Find where the given text appears and provide that cell's center as (x, y) coordinate. 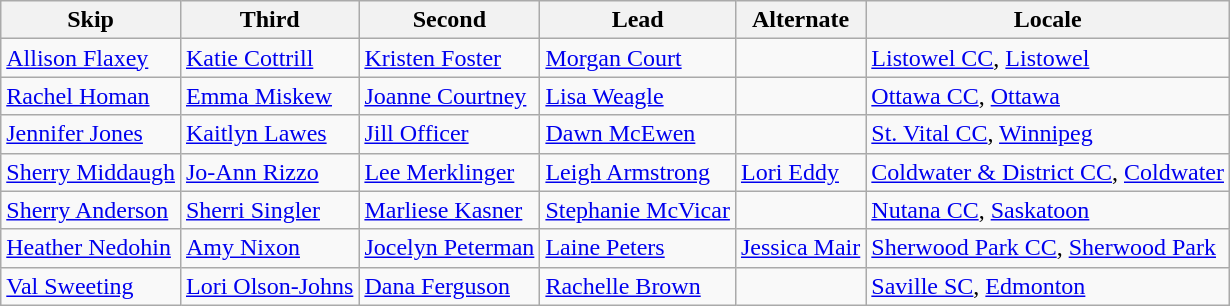
Lead (638, 20)
Ottawa CC, Ottawa (1048, 96)
Allison Flaxey (91, 58)
Heather Nedohin (91, 248)
Second (450, 20)
Dawn McEwen (638, 134)
Jessica Mair (800, 248)
Marliese Kasner (450, 210)
Rachel Homan (91, 96)
Jocelyn Peterman (450, 248)
Sherry Anderson (91, 210)
Stephanie McVicar (638, 210)
Lori Olson-Johns (269, 286)
Third (269, 20)
Jo-Ann Rizzo (269, 172)
Joanne Courtney (450, 96)
Dana Ferguson (450, 286)
Locale (1048, 20)
Sherwood Park CC, Sherwood Park (1048, 248)
Kaitlyn Lawes (269, 134)
Saville SC, Edmonton (1048, 286)
Alternate (800, 20)
Skip (91, 20)
Lisa Weagle (638, 96)
Nutana CC, Saskatoon (1048, 210)
Jennifer Jones (91, 134)
Laine Peters (638, 248)
Leigh Armstrong (638, 172)
Morgan Court (638, 58)
Emma Miskew (269, 96)
Lee Merklinger (450, 172)
Lori Eddy (800, 172)
Jill Officer (450, 134)
Katie Cottrill (269, 58)
Sherry Middaugh (91, 172)
Coldwater & District CC, Coldwater (1048, 172)
Kristen Foster (450, 58)
St. Vital CC, Winnipeg (1048, 134)
Amy Nixon (269, 248)
Rachelle Brown (638, 286)
Val Sweeting (91, 286)
Sherri Singler (269, 210)
Listowel CC, Listowel (1048, 58)
